Output the [x, y] coordinate of the center of the cell containing the given text.  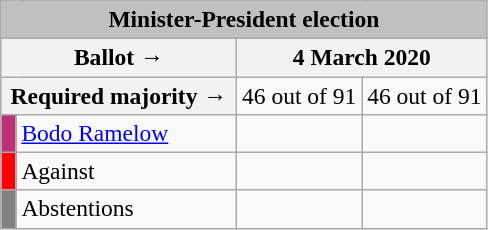
Bodo Ramelow [126, 133]
Abstentions [126, 209]
Against [126, 171]
4 March 2020 [362, 57]
Required majority → [119, 95]
Ballot → [119, 57]
Minister-President election [244, 19]
